Pinpoint the cell where the given text exists, returning its (x, y) midpoint coordinate. 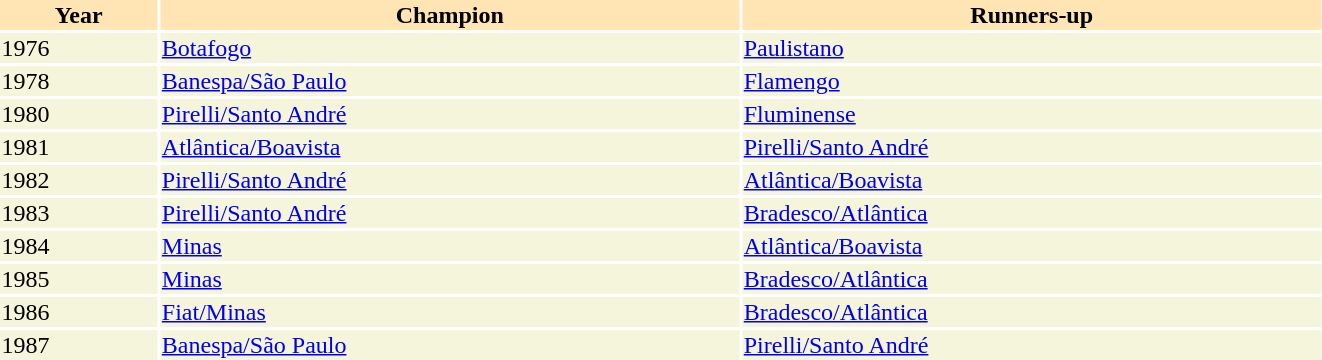
Botafogo (450, 48)
1981 (78, 147)
1984 (78, 246)
1985 (78, 279)
Fiat/Minas (450, 312)
1978 (78, 81)
1987 (78, 345)
Year (78, 15)
1980 (78, 114)
Champion (450, 15)
1983 (78, 213)
1976 (78, 48)
Paulistano (1032, 48)
Flamengo (1032, 81)
1982 (78, 180)
Fluminense (1032, 114)
Runners-up (1032, 15)
1986 (78, 312)
